Pinpoint the cell where the given text exists, returning its (X, Y) midpoint coordinate. 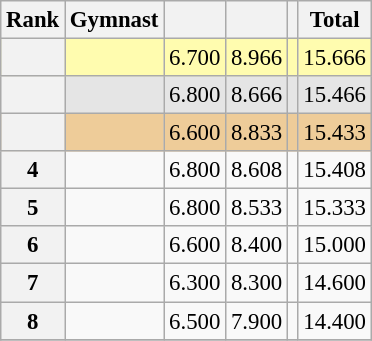
6.300 (195, 283)
15.666 (334, 58)
6.700 (195, 58)
8.300 (257, 283)
15.000 (334, 245)
15.333 (334, 208)
14.600 (334, 283)
8.833 (257, 133)
8.533 (257, 208)
14.400 (334, 321)
8 (33, 321)
5 (33, 208)
6.500 (195, 321)
8.608 (257, 170)
6 (33, 245)
15.466 (334, 95)
8.400 (257, 245)
15.408 (334, 170)
4 (33, 170)
Gymnast (114, 20)
8.666 (257, 95)
7.900 (257, 321)
7 (33, 283)
Rank (33, 20)
15.433 (334, 133)
Total (334, 20)
8.966 (257, 58)
